Return [x, y] of the center of cell containing provided text 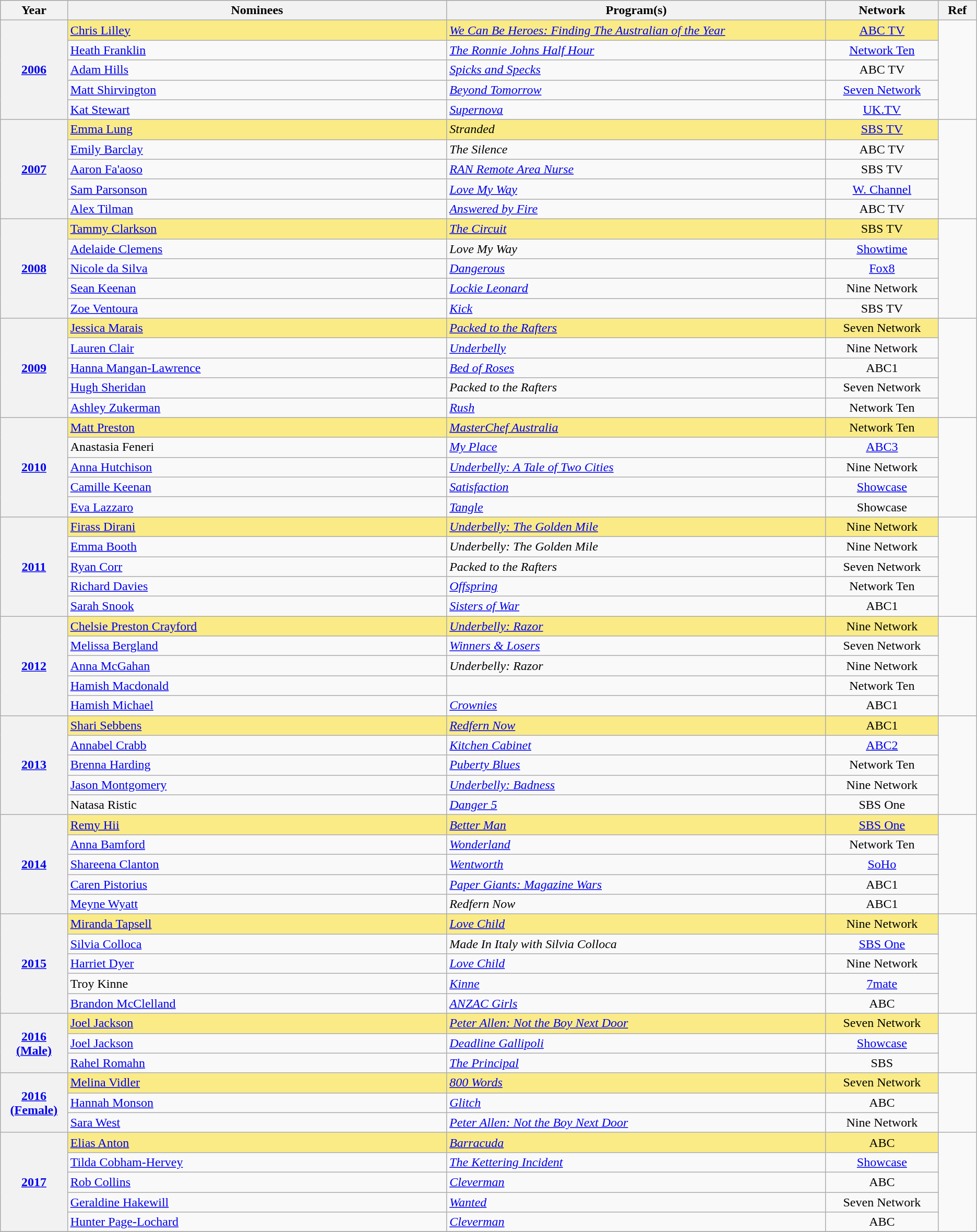
2006 [34, 70]
Fox8 [882, 269]
Lauren Clair [257, 348]
Adam Hills [257, 70]
2012 [34, 666]
We Can Be Heroes: Finding The Australian of the Year [637, 30]
2015 [34, 964]
Emma Booth [257, 546]
Spicks and Specks [637, 70]
My Place [637, 447]
Dangerous [637, 269]
Natasa Ristic [257, 805]
Brandon McClelland [257, 1003]
ABC3 [882, 447]
Paper Giants: Magazine Wars [637, 884]
Tilda Cobham-Hervey [257, 1162]
W. Channel [882, 189]
Showtime [882, 249]
Kinne [637, 984]
MasterChef Australia [637, 427]
Satisfaction [637, 487]
Barracuda [637, 1142]
Sisters of War [637, 606]
Melissa Bergland [257, 646]
Lockie Leonard [637, 289]
Rush [637, 408]
Bed of Roses [637, 368]
Underbelly: A Tale of Two Cities [637, 467]
Sarah Snook [257, 606]
Firass Dirani [257, 527]
Chris Lilley [257, 30]
2014 [34, 864]
Wentworth [637, 864]
Hugh Sheridan [257, 388]
Kitchen Cabinet [637, 745]
Rahel Romahn [257, 1063]
Heath Franklin [257, 50]
2013 [34, 765]
Underbelly [637, 348]
Glitch [637, 1103]
Hunter Page-Lochard [257, 1222]
Underbelly: Badness [637, 785]
Annabel Crabb [257, 745]
Kat Stewart [257, 110]
The Silence [637, 149]
The Ronnie Johns Half Hour [637, 50]
Alex Tilman [257, 209]
Elias Anton [257, 1142]
Anna Bamford [257, 844]
Meyne Wyatt [257, 904]
Made In Italy with Silvia Colloca [637, 944]
Tammy Clarkson [257, 229]
UK.TV [882, 110]
Matt Shirvington [257, 90]
Better Man [637, 824]
Crownies [637, 705]
Eva Lazzaro [257, 507]
Stranded [637, 129]
Adelaide Clemens [257, 249]
Matt Preston [257, 427]
2017 [34, 1182]
Silvia Colloca [257, 944]
2009 [34, 368]
Wonderland [637, 844]
Chelsie Preston Crayford [257, 626]
Anastasia Feneri [257, 447]
Wanted [637, 1202]
The Principal [637, 1063]
Hannah Monson [257, 1103]
Year [34, 10]
Hanna Mangan-Lawrence [257, 368]
Ryan Corr [257, 566]
Answered by Fire [637, 209]
Offspring [637, 587]
RAN Remote Area Nurse [637, 169]
ANZAC Girls [637, 1003]
Network [882, 10]
Emily Barclay [257, 149]
Nominees [257, 10]
The Kettering Incident [637, 1162]
Anna Hutchison [257, 467]
Kick [637, 308]
Melina Vidler [257, 1083]
Caren Pistorius [257, 884]
Rob Collins [257, 1182]
Brenna Harding [257, 765]
Anna McGahan [257, 666]
Sam Parsonson [257, 189]
Puberty Blues [637, 765]
Jessica Marais [257, 328]
Shari Sebbens [257, 725]
Program(s) [637, 10]
Danger 5 [637, 805]
Aaron Fa'aoso [257, 169]
2011 [34, 566]
Supernova [637, 110]
Ref [957, 10]
Hamish Michael [257, 705]
Shareena Clanton [257, 864]
Sean Keenan [257, 289]
Emma Lung [257, 129]
2016 (Male) [34, 1043]
ABC2 [882, 745]
SBS [882, 1063]
Remy Hii [257, 824]
Richard Davies [257, 587]
Tangle [637, 507]
2016 (Female) [34, 1103]
Winners & Losers [637, 646]
Camille Keenan [257, 487]
2008 [34, 268]
Zoe Ventoura [257, 308]
Deadline Gallipoli [637, 1043]
The Circuit [637, 229]
Hamish Macdonald [257, 686]
Harriet Dyer [257, 964]
7mate [882, 984]
Troy Kinne [257, 984]
Ashley Zukerman [257, 408]
Miranda Tapsell [257, 924]
Geraldine Hakewill [257, 1202]
800 Words [637, 1083]
Sara West [257, 1122]
2007 [34, 169]
2010 [34, 467]
Jason Montgomery [257, 785]
SoHo [882, 864]
Nicole da Silva [257, 269]
Beyond Tomorrow [637, 90]
